Extract the (x, y) coordinate from the center of the cell holding the provided text.  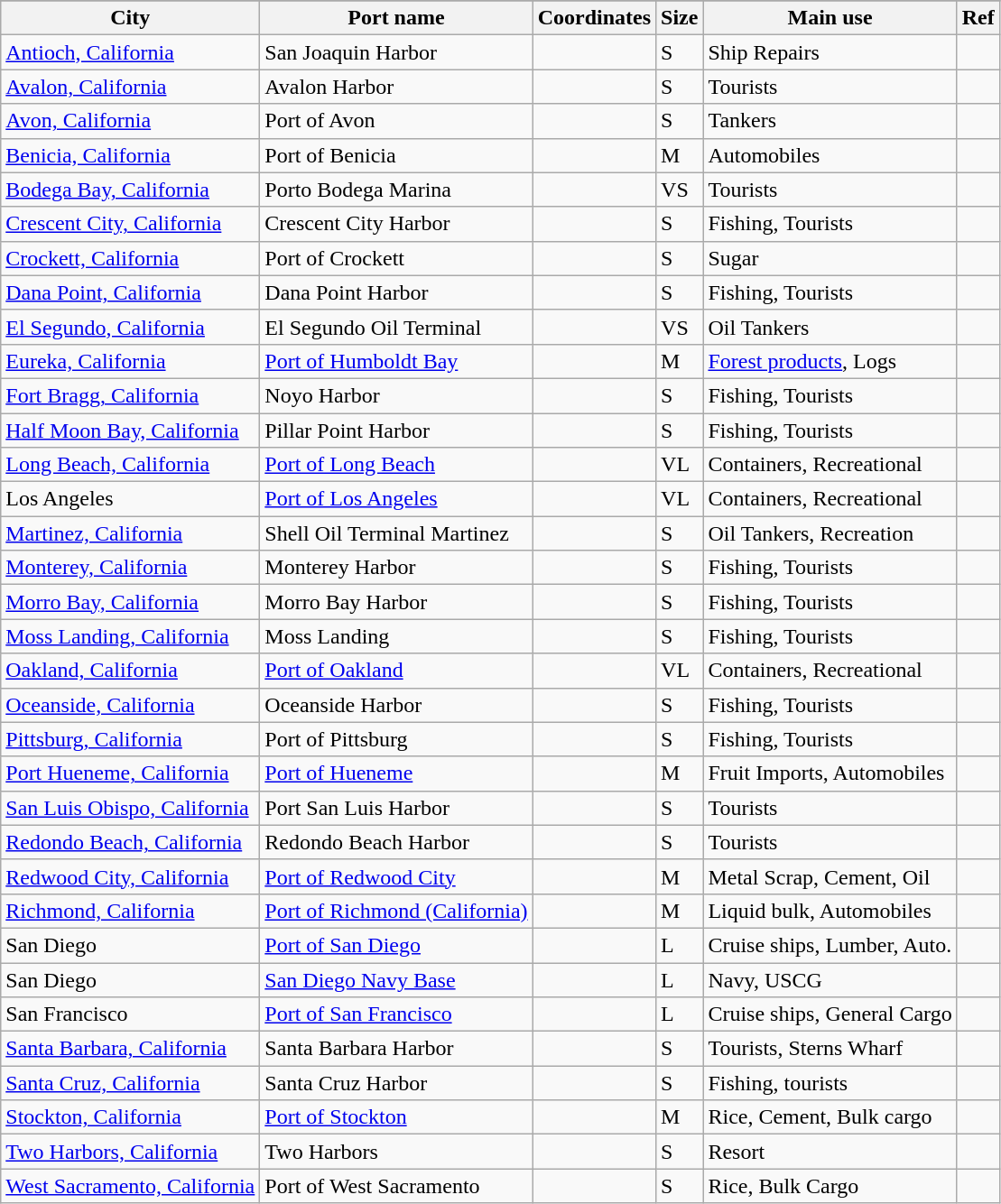
Port of Pittsburg (396, 739)
Pillar Point Harbor (396, 431)
Redondo Beach, California (130, 842)
Fishing, tourists (830, 1083)
Port of Hueneme (396, 773)
Richmond, California (130, 911)
Cruise ships, General Cargo (830, 1014)
Tankers (830, 121)
Dana Point, California (130, 292)
Morro Bay Harbor (396, 602)
Moss Landing, California (130, 636)
San Diego Navy Base (396, 979)
Port name (396, 18)
Fort Bragg, California (130, 395)
Crescent City, California (130, 224)
Metal Scrap, Cement, Oil (830, 876)
Oil Tankers (830, 327)
Resort (830, 1152)
Avalon Harbor (396, 87)
Oceanside, California (130, 705)
Liquid bulk, Automobiles (830, 911)
West Sacramento, California (130, 1186)
Santa Cruz Harbor (396, 1083)
San Joaquin Harbor (396, 52)
Crescent City Harbor (396, 224)
Port of Crockett (396, 258)
Port of Redwood City (396, 876)
Rice, Cement, Bulk cargo (830, 1117)
Pittsburg, California (130, 739)
El Segundo Oil Terminal (396, 327)
Oil Tankers, Recreation (830, 533)
Dana Point Harbor (396, 292)
Noyo Harbor (396, 395)
Martinez, California (130, 533)
Port of Stockton (396, 1117)
Avalon, California (130, 87)
Shell Oil Terminal Martinez (396, 533)
Port of Oakland (396, 671)
Size (680, 18)
Port Hueneme, California (130, 773)
Oceanside Harbor (396, 705)
Redondo Beach Harbor (396, 842)
Porto Bodega Marina (396, 190)
Port of San Francisco (396, 1014)
Ship Repairs (830, 52)
Redwood City, California (130, 876)
Fruit Imports, Automobiles (830, 773)
Monterey Harbor (396, 568)
Eureka, California (130, 361)
Moss Landing (396, 636)
Port of West Sacramento (396, 1186)
Bodega Bay, California (130, 190)
Port of Humboldt Bay (396, 361)
Stockton, California (130, 1117)
Tourists, Sterns Wharf (830, 1049)
San Luis Obispo, California (130, 808)
Cruise ships, Lumber, Auto. (830, 945)
Avon, California (130, 121)
Oakland, California (130, 671)
Crockett, California (130, 258)
Santa Barbara, California (130, 1049)
El Segundo, California (130, 327)
Los Angeles (130, 499)
Navy, USCG (830, 979)
Santa Cruz, California (130, 1083)
Antioch, California (130, 52)
Two Harbors, California (130, 1152)
Santa Barbara Harbor (396, 1049)
Port of San Diego (396, 945)
Monterey, California (130, 568)
City (130, 18)
Benicia, California (130, 155)
Port San Luis Harbor (396, 808)
Sugar (830, 258)
Morro Bay, California (130, 602)
Port of Avon (396, 121)
Automobiles (830, 155)
Half Moon Bay, California (130, 431)
Main use (830, 18)
Ref (978, 18)
Port of Benicia (396, 155)
Port of Long Beach (396, 465)
Long Beach, California (130, 465)
Port of Los Angeles (396, 499)
Forest products, Logs (830, 361)
Rice, Bulk Cargo (830, 1186)
Port of Richmond (California) (396, 911)
Two Harbors (396, 1152)
Coordinates (594, 18)
San Francisco (130, 1014)
